Detect which cell encompasses the target text, then output its [x, y] center coordinate. 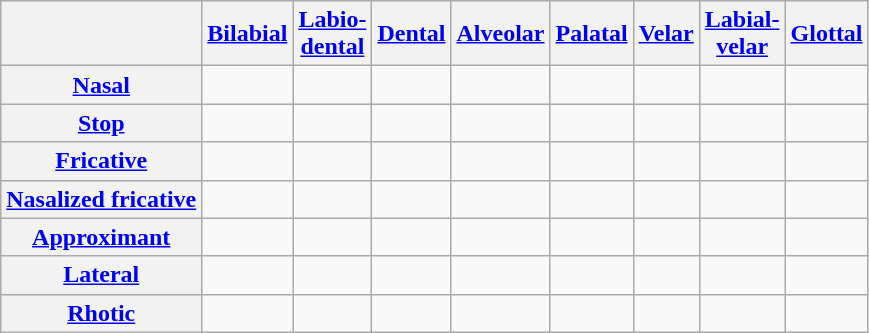
Approximant [102, 237]
Nasal [102, 85]
Palatal [592, 34]
Velar [666, 34]
Fricative [102, 161]
Lateral [102, 275]
Rhotic [102, 313]
Labio-dental [332, 34]
Stop [102, 123]
Glottal [826, 34]
Alveolar [500, 34]
Labial-velar [742, 34]
Bilabial [248, 34]
Nasalized fricative [102, 199]
Dental [412, 34]
